Pinpoint the cell where the given text exists, returning its [x, y] midpoint coordinate. 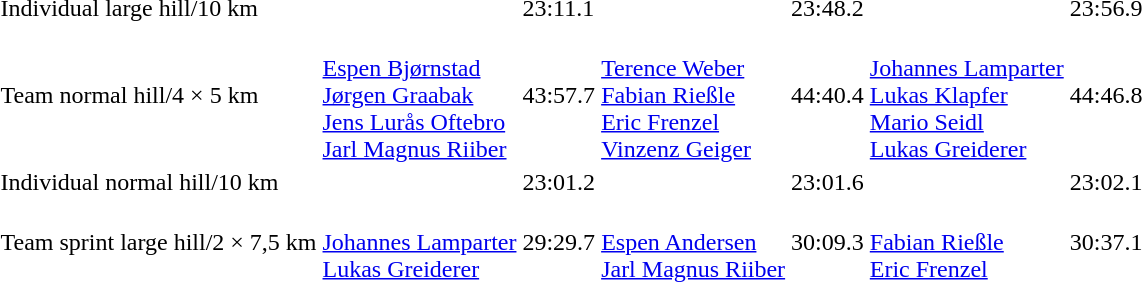
23:01.6 [828, 182]
44:40.4 [828, 95]
Espen BjørnstadJørgen GraabakJens Lurås OftebroJarl Magnus Riiber [420, 95]
23:01.2 [559, 182]
43:57.7 [559, 95]
Johannes LamparterLukas KlapferMario SeidlLukas Greiderer [966, 95]
Terence WeberFabian RießleEric FrenzelVinzenz Geiger [694, 95]
